Pinpoint the cell where the given text exists, returning its (X, Y) midpoint coordinate. 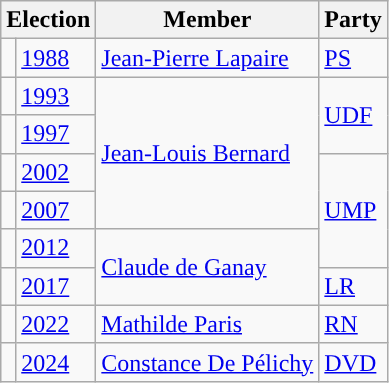
1997 (56, 134)
PS (353, 58)
Party (353, 20)
RN (353, 324)
Jean-Louis Bernard (208, 153)
1988 (56, 58)
UDF (353, 115)
Election (48, 20)
Jean-Pierre Lapaire (208, 58)
2024 (56, 362)
2002 (56, 172)
LR (353, 286)
Member (208, 20)
Constance De Pélichy (208, 362)
2012 (56, 248)
1993 (56, 96)
UMP (353, 210)
2007 (56, 210)
2022 (56, 324)
DVD (353, 362)
Claude de Ganay (208, 267)
Mathilde Paris (208, 324)
2017 (56, 286)
